Detect which cell encompasses the target text, then output its [X, Y] center coordinate. 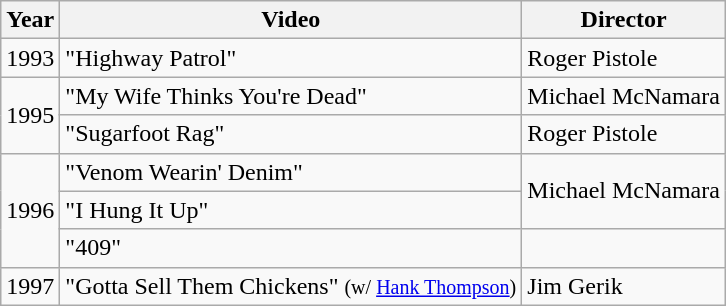
"Venom Wearin' Denim" [291, 172]
"I Hung It Up" [291, 210]
Year [30, 20]
"My Wife Thinks You're Dead" [291, 96]
Video [291, 20]
Jim Gerik [624, 286]
Director [624, 20]
"Gotta Sell Them Chickens" (w/ Hank Thompson) [291, 286]
1996 [30, 210]
1993 [30, 58]
"Sugarfoot Rag" [291, 134]
1997 [30, 286]
1995 [30, 115]
"Highway Patrol" [291, 58]
"409" [291, 248]
